Scan for the cell matching the given text and deliver its [X, Y] coordinate at center. 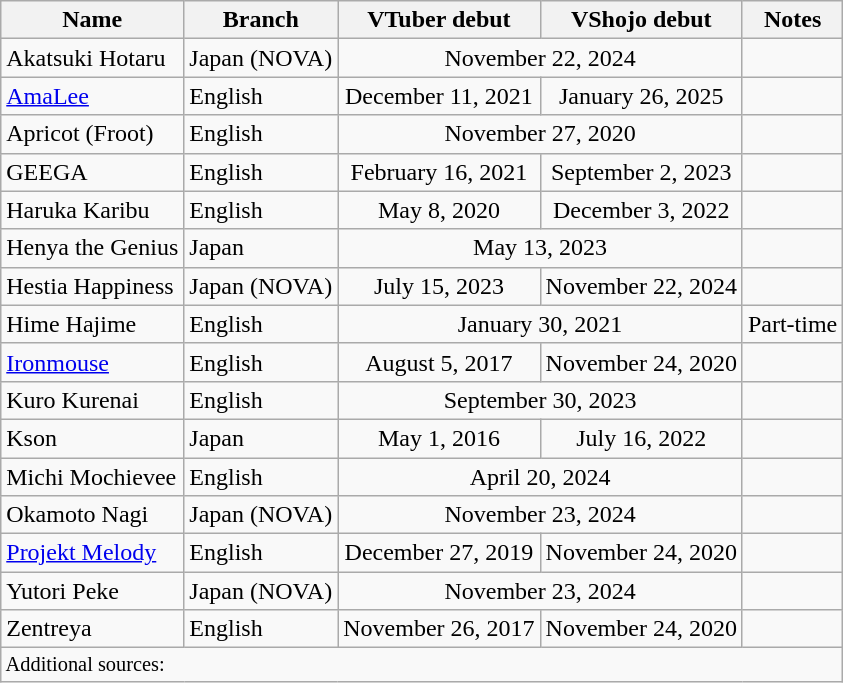
April 20, 2024 [540, 477]
Kson [92, 438]
Yutori Peke [92, 591]
Haruka Karibu [92, 210]
Zentreya [92, 629]
AmaLee [92, 96]
Notes [792, 20]
January 30, 2021 [540, 324]
Ironmouse [92, 362]
Projekt Melody [92, 553]
November 27, 2020 [540, 134]
May 13, 2023 [540, 248]
August 5, 2017 [439, 362]
GEEGA [92, 172]
Name [92, 20]
Branch [261, 20]
May 8, 2020 [439, 210]
September 2, 2023 [641, 172]
February 16, 2021 [439, 172]
January 26, 2025 [641, 96]
September 30, 2023 [540, 400]
July 16, 2022 [641, 438]
November 26, 2017 [439, 629]
Kuro Kurenai [92, 400]
Hime Hajime [92, 324]
Michi Mochievee [92, 477]
Hestia Happiness [92, 286]
VTuber debut [439, 20]
December 3, 2022 [641, 210]
December 27, 2019 [439, 553]
Henya the Genius [92, 248]
Okamoto Nagi [92, 515]
July 15, 2023 [439, 286]
Part-time [792, 324]
VShojo debut [641, 20]
December 11, 2021 [439, 96]
Apricot (Froot) [92, 134]
Akatsuki Hotaru [92, 58]
Additional sources: [422, 665]
May 1, 2016 [439, 438]
